Find where the given text appears and provide that cell's center as [X, Y] coordinate. 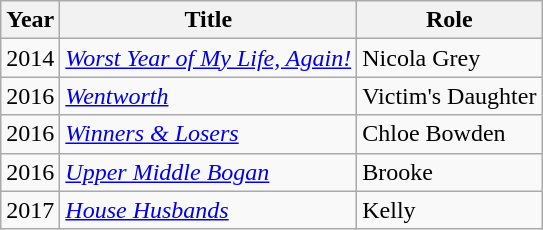
2014 [30, 58]
Role [450, 20]
Worst Year of My Life, Again! [208, 58]
Upper Middle Bogan [208, 172]
Nicola Grey [450, 58]
Year [30, 20]
Kelly [450, 210]
2017 [30, 210]
House Husbands [208, 210]
Wentworth [208, 96]
Title [208, 20]
Brooke [450, 172]
Winners & Losers [208, 134]
Victim's Daughter [450, 96]
Chloe Bowden [450, 134]
